Detect which cell encompasses the target text, then output its [X, Y] center coordinate. 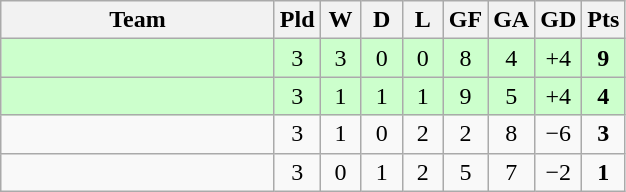
GA [512, 20]
Team [138, 20]
L [422, 20]
7 [512, 172]
D [382, 20]
GD [558, 20]
GF [465, 20]
−6 [558, 134]
Pts [604, 20]
Pld [297, 20]
W [340, 20]
−2 [558, 172]
